Identify which cell holds the provided text, then report its (X, Y) central coordinate. 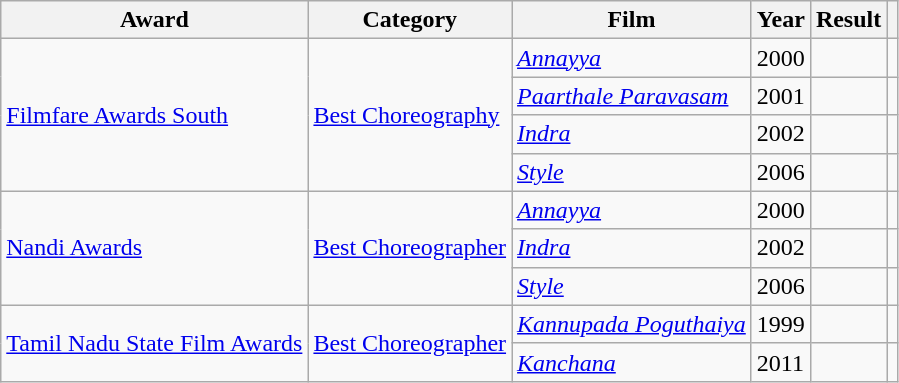
Year (780, 20)
Kannupada Poguthaiya (632, 324)
Tamil Nadu State Film Awards (154, 343)
Nandi Awards (154, 248)
Category (410, 20)
Kanchana (632, 362)
Result (848, 20)
Best Choreography (410, 115)
Award (154, 20)
Filmfare Awards South (154, 115)
Film (632, 20)
1999 (780, 324)
2001 (780, 96)
2011 (780, 362)
Paarthale Paravasam (632, 96)
